Return the (x, y) coordinate for the center point of the cell that contains the specified text.  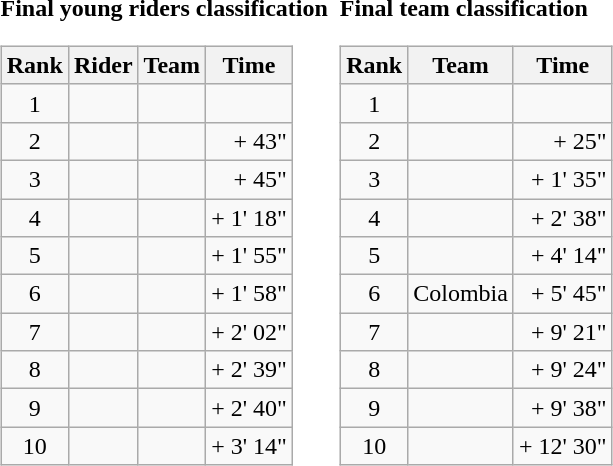
+ 9' 24" (562, 370)
+ 2' 40" (250, 408)
+ 45" (250, 179)
+ 3' 14" (250, 446)
+ 12' 30" (562, 446)
+ 4' 14" (562, 256)
+ 2' 39" (250, 370)
+ 2' 38" (562, 217)
Rider (103, 65)
+ 9' 38" (562, 408)
+ 25" (562, 141)
+ 1' 35" (562, 179)
Colombia (461, 294)
+ 1' 55" (250, 256)
+ 1' 18" (250, 217)
+ 9' 21" (562, 332)
+ 2' 02" (250, 332)
+ 1' 58" (250, 294)
+ 5' 45" (562, 294)
+ 43" (250, 141)
